Provide the [X, Y] coordinate of the cell's center where the given text is located.  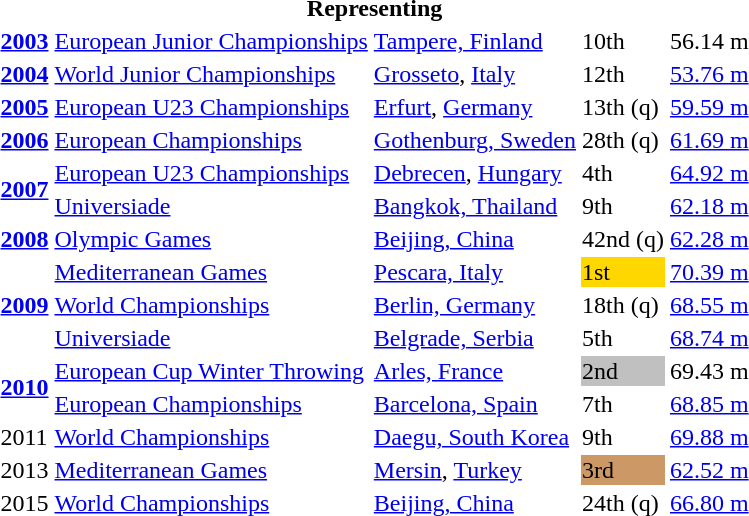
Debrecen, Hungary [474, 173]
12th [624, 74]
Arles, France [474, 371]
2nd [624, 371]
Bangkok, Thailand [474, 206]
Gothenburg, Sweden [474, 140]
Berlin, Germany [474, 305]
Barcelona, Spain [474, 404]
Grosseto, Italy [474, 74]
Beijing, China [474, 239]
10th [624, 41]
World Junior Championships [211, 74]
42nd (q) [624, 239]
28th (q) [624, 140]
13th (q) [624, 107]
Belgrade, Serbia [474, 338]
Tampere, Finland [474, 41]
Erfurt, Germany [474, 107]
European Junior Championships [211, 41]
Mersin, Turkey [474, 470]
1st [624, 272]
Olympic Games [211, 239]
3rd [624, 470]
Pescara, Italy [474, 272]
5th [624, 338]
18th (q) [624, 305]
Daegu, South Korea [474, 437]
4th [624, 173]
7th [624, 404]
European Cup Winter Throwing [211, 371]
